Search for the cell housing the specified text and yield its (x, y) center coordinate. 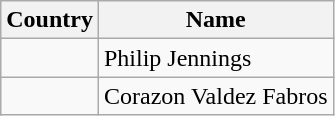
Philip Jennings (216, 58)
Corazon Valdez Fabros (216, 96)
Name (216, 20)
Country (50, 20)
